Return the [X, Y] coordinate for the center point of the cell that contains the specified text.  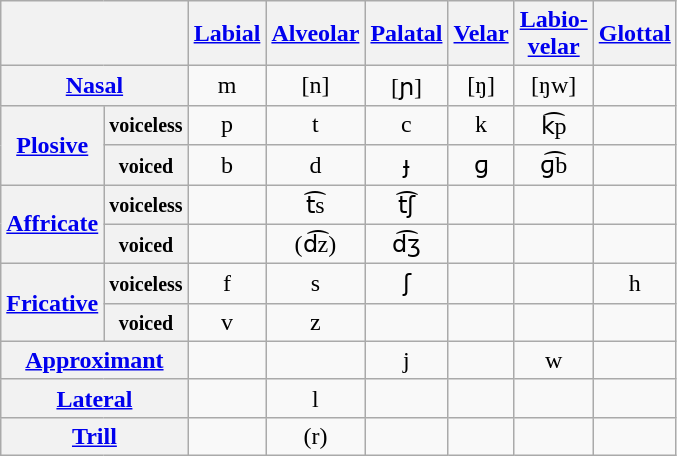
Plosive [52, 144]
ɡ [481, 165]
(r) [316, 436]
ɟ [406, 165]
Lateral [94, 398]
ɡ͡b [554, 165]
Fricative [52, 303]
[ŋw] [554, 86]
t͡s [316, 204]
v [227, 322]
Labio-velar [554, 34]
f [227, 284]
Approximant [94, 360]
Labial [227, 34]
t [316, 125]
Palatal [406, 34]
Velar [481, 34]
j [406, 360]
(d͡z) [316, 244]
k͡p [554, 125]
Nasal [94, 86]
k [481, 125]
w [554, 360]
[ŋ] [481, 86]
b [227, 165]
Glottal [634, 34]
Trill [94, 436]
d͡ʒ [406, 244]
s [316, 284]
h [634, 284]
z [316, 322]
[ɲ] [406, 86]
t͡ʃ [406, 204]
ʃ [406, 284]
p [227, 125]
m [227, 86]
l [316, 398]
d [316, 165]
[n] [316, 86]
c [406, 125]
Alveolar [316, 34]
Affricate [52, 224]
